Capture the cell that displays the provided text and extract its [X, Y] central coordinate. 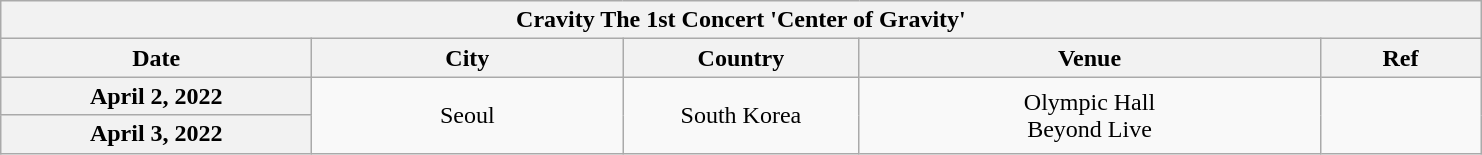
April 2, 2022 [156, 96]
Date [156, 58]
South Korea [741, 115]
Olympic HallBeyond Live [1090, 115]
Seoul [468, 115]
Ref [1400, 58]
City [468, 58]
Cravity The 1st Concert 'Center of Gravity' [741, 20]
Venue [1090, 58]
Country [741, 58]
April 3, 2022 [156, 134]
